Provide the (X, Y) coordinate of the cell's center where the given text is located.  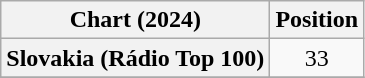
Slovakia (Rádio Top 100) (136, 58)
Chart (2024) (136, 20)
Position (317, 20)
33 (317, 58)
